Find where the given text appears and provide that cell's center as (X, Y) coordinate. 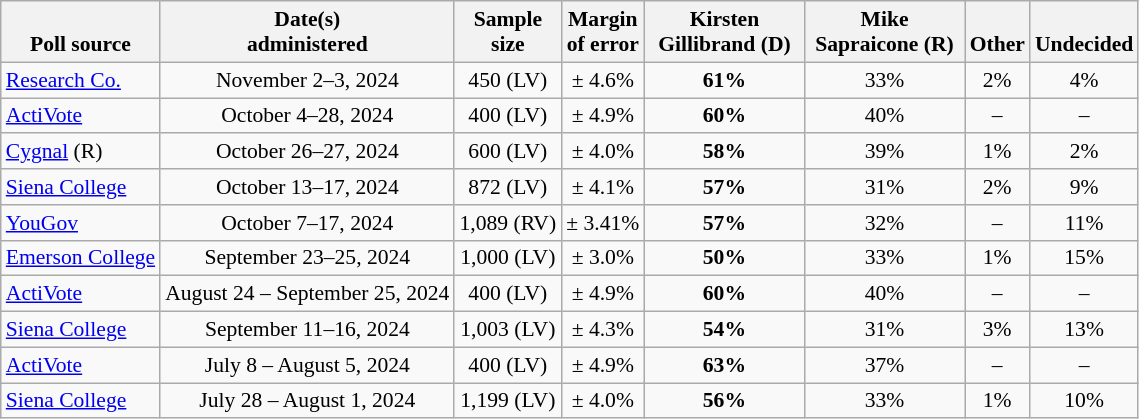
Samplesize (508, 32)
± 4.3% (602, 330)
± 4.1% (602, 187)
10% (1084, 401)
9% (1084, 187)
MikeSapraicone (R) (884, 32)
October 26–27, 2024 (307, 152)
November 2–3, 2024 (307, 80)
Undecided (1084, 32)
Research Co. (80, 80)
56% (724, 401)
15% (1084, 258)
July 28 – August 1, 2024 (307, 401)
September 23–25, 2024 (307, 258)
September 11–16, 2024 (307, 330)
1,089 (RV) (508, 223)
± 3.0% (602, 258)
1,003 (LV) (508, 330)
October 4–28, 2024 (307, 116)
October 7–17, 2024 (307, 223)
32% (884, 223)
4% (1084, 80)
± 4.6% (602, 80)
3% (998, 330)
13% (1084, 330)
Emerson College (80, 258)
Date(s)administered (307, 32)
600 (LV) (508, 152)
Cygnal (R) (80, 152)
Marginof error (602, 32)
1,000 (LV) (508, 258)
August 24 – September 25, 2024 (307, 294)
54% (724, 330)
58% (724, 152)
Poll source (80, 32)
October 13–17, 2024 (307, 187)
11% (1084, 223)
450 (LV) (508, 80)
63% (724, 365)
YouGov (80, 223)
± 3.41% (602, 223)
37% (884, 365)
Other (998, 32)
61% (724, 80)
July 8 – August 5, 2024 (307, 365)
872 (LV) (508, 187)
50% (724, 258)
39% (884, 152)
1,199 (LV) (508, 401)
KirstenGillibrand (D) (724, 32)
